Search for the cell housing the specified text and yield its [X, Y] center coordinate. 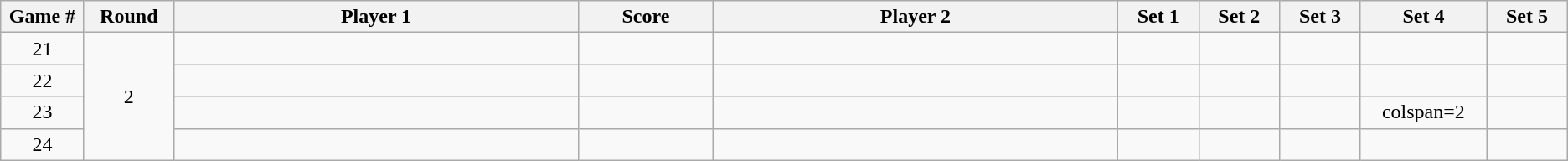
Set 1 [1158, 17]
Player 1 [377, 17]
Set 3 [1320, 17]
colspan=2 [1423, 112]
Round [129, 17]
23 [42, 112]
Set 4 [1423, 17]
24 [42, 144]
2 [129, 96]
Set 5 [1528, 17]
Player 2 [915, 17]
21 [42, 49]
Score [645, 17]
22 [42, 80]
Set 2 [1240, 17]
Game # [42, 17]
